Locate the cell with the specified text and output its (X, Y) center coordinate. 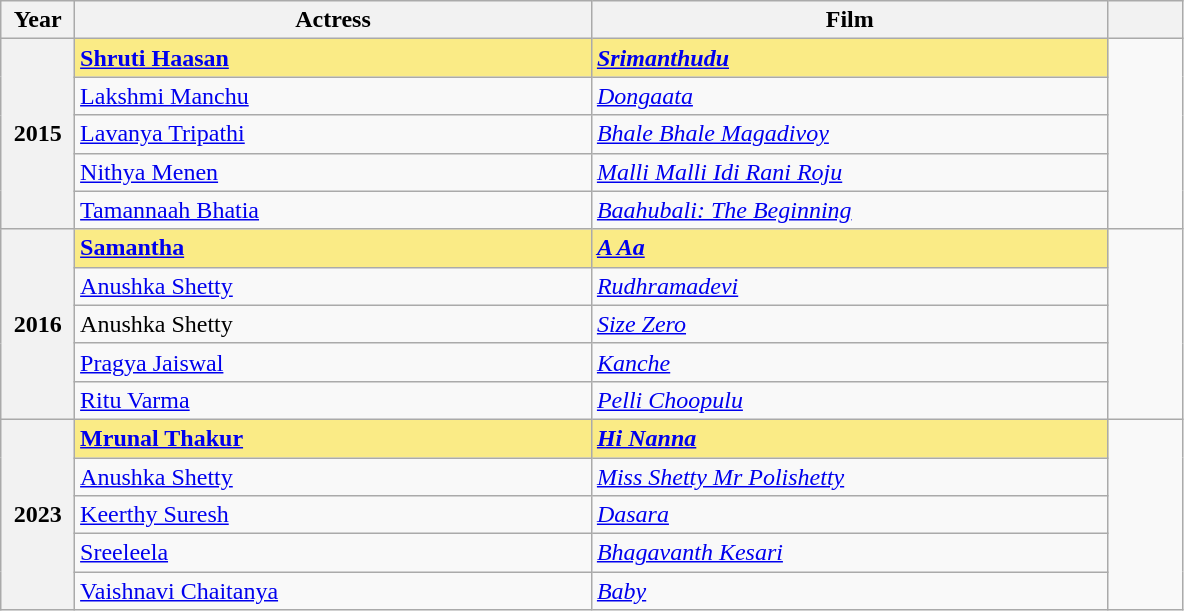
Lakshmi Manchu (334, 96)
Pelli Choopulu (850, 400)
Actress (334, 20)
Vaishnavi Chaitanya (334, 591)
Srimanthudu (850, 58)
Dongaata (850, 96)
Malli Malli Idi Rani Roju (850, 172)
Kanche (850, 362)
Bhagavanth Kesari (850, 553)
Rudhramadevi (850, 286)
Ritu Varma (334, 400)
Keerthy Suresh (334, 515)
Bhale Bhale Magadivoy (850, 134)
Mrunal Thakur (334, 438)
Hi Nanna (850, 438)
Baahubali: The Beginning (850, 210)
Samantha (334, 248)
Shruti Haasan (334, 58)
2016 (38, 324)
Pragya Jaiswal (334, 362)
Dasara (850, 515)
Lavanya Tripathi (334, 134)
Miss Shetty Mr Polishetty (850, 477)
Size Zero (850, 324)
Film (850, 20)
Nithya Menen (334, 172)
A Aa (850, 248)
Baby (850, 591)
Tamannaah Bhatia (334, 210)
Sreeleela (334, 553)
2023 (38, 514)
Year (38, 20)
2015 (38, 134)
